From the cell containing the given text, extract its center point as [x, y] coordinate. 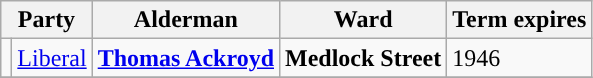
Thomas Ackroyd [186, 58]
Medlock Street [364, 58]
Liberal [52, 58]
1946 [520, 58]
Ward [364, 20]
Alderman [186, 20]
Party [46, 20]
Term expires [520, 20]
